Output the (X, Y) coordinate of the center of the cell containing the given text.  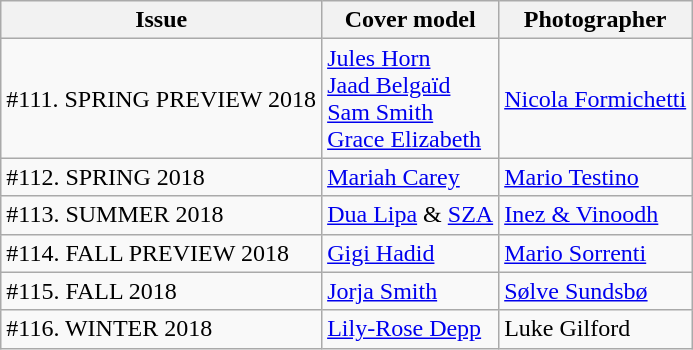
Gigi Hadid (410, 253)
Photographer (596, 20)
Inez & Vinoodh (596, 215)
Jules HornJaad BelgaïdSam Smith Grace Elizabeth (410, 98)
#115. FALL 2018 (162, 291)
Sølve Sundsbø (596, 291)
Mariah Carey (410, 177)
Lily-Rose Depp (410, 329)
#113. SUMMER 2018 (162, 215)
#111. SPRING PREVIEW 2018 (162, 98)
Mario Sorrenti (596, 253)
#114. FALL PREVIEW 2018 (162, 253)
Jorja Smith (410, 291)
#116. WINTER 2018 (162, 329)
Mario Testino (596, 177)
Cover model (410, 20)
Dua Lipa & SZA (410, 215)
Nicola Formichetti (596, 98)
Luke Gilford (596, 329)
Issue (162, 20)
#112. SPRING 2018 (162, 177)
